Extract the (x, y) coordinate from the center of the cell holding the provided text.  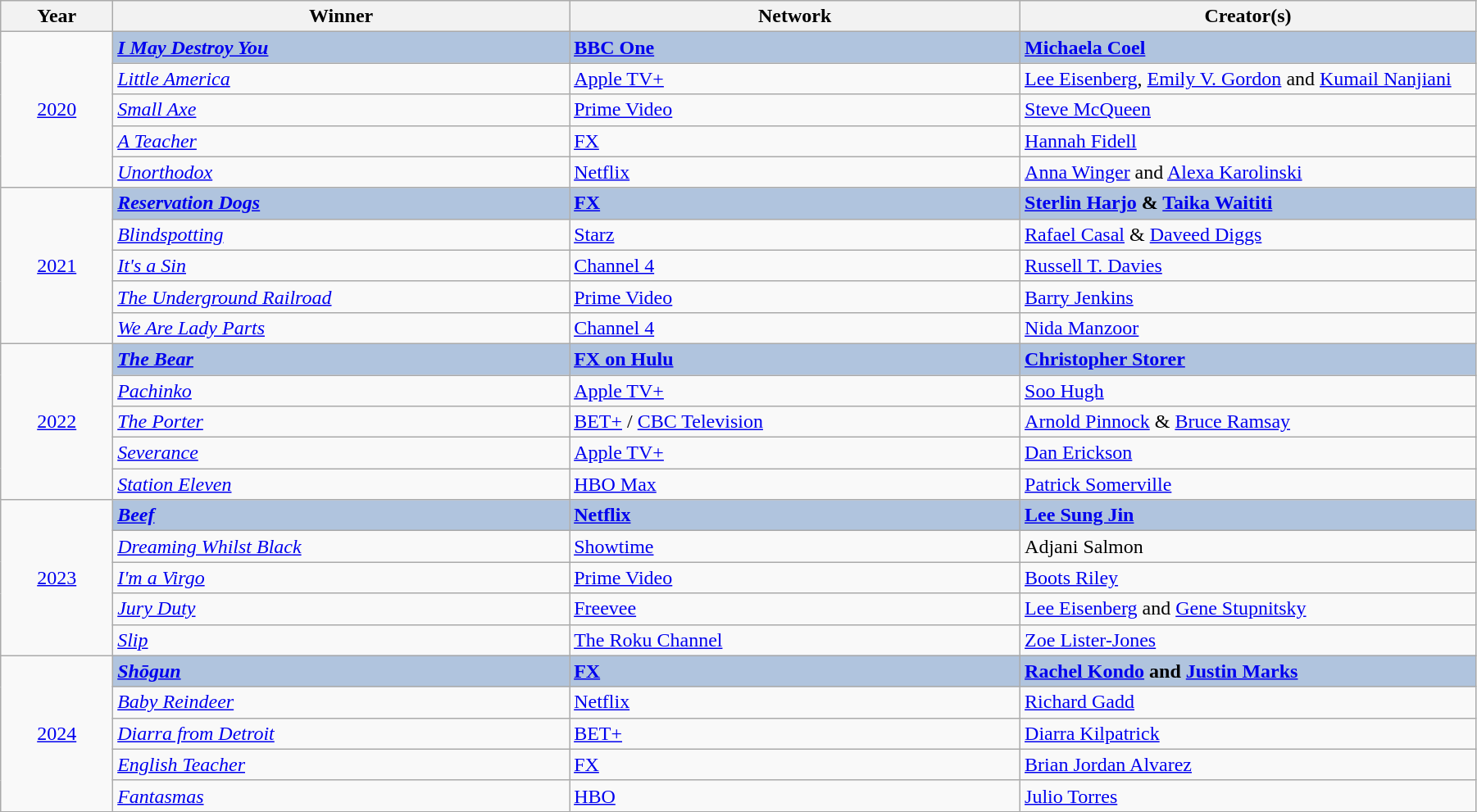
Little America (341, 79)
I May Destroy You (341, 48)
Pachinko (341, 391)
I'm a Virgo (341, 578)
Station Eleven (341, 484)
Richard Gadd (1248, 702)
2020 (57, 110)
Dreaming Whilst Black (341, 547)
Steve McQueen (1248, 110)
Zoe Lister-Jones (1248, 640)
2022 (57, 421)
BET+ / CBC Television (795, 422)
A Teacher (341, 141)
Slip (341, 640)
Russell T. Davies (1248, 265)
Shōgun (341, 671)
Brian Jordan Alvarez (1248, 764)
Blindspotting (341, 234)
Year (57, 16)
Unorthodox (341, 172)
Sterlin Harjo & Taika Waititi (1248, 203)
Jury Duty (341, 609)
English Teacher (341, 764)
Beef (341, 515)
Network (795, 16)
Creator(s) (1248, 16)
Reservation Dogs (341, 203)
Starz (795, 234)
Small Axe (341, 110)
The Bear (341, 359)
Dan Erickson (1248, 453)
Nida Manzoor (1248, 328)
Lee Sung Jin (1248, 515)
Severance (341, 453)
Diarra from Detroit (341, 733)
We Are Lady Parts (341, 328)
Soo Hugh (1248, 391)
Barry Jenkins (1248, 297)
Patrick Somerville (1248, 484)
Fantasmas (341, 796)
The Roku Channel (795, 640)
Showtime (795, 547)
Baby Reindeer (341, 702)
Julio Torres (1248, 796)
The Underground Railroad (341, 297)
Winner (341, 16)
BBC One (795, 48)
FX on Hulu (795, 359)
Lee Eisenberg, Emily V. Gordon and Kumail Nanjiani (1248, 79)
Christopher Storer (1248, 359)
Anna Winger and Alexa Karolinski (1248, 172)
HBO Max (795, 484)
Freevee (795, 609)
It's a Sin (341, 265)
2024 (57, 733)
HBO (795, 796)
Rafael Casal & Daveed Diggs (1248, 234)
Hannah Fidell (1248, 141)
Arnold Pinnock & Bruce Ramsay (1248, 422)
Lee Eisenberg and Gene Stupnitsky (1248, 609)
Boots Riley (1248, 578)
Diarra Kilpatrick (1248, 733)
The Porter (341, 422)
2023 (57, 578)
BET+ (795, 733)
Rachel Kondo and Justin Marks (1248, 671)
2021 (57, 265)
Michaela Coel (1248, 48)
Adjani Salmon (1248, 547)
